Provide the [x, y] coordinate of the cell's center where the given text is located.  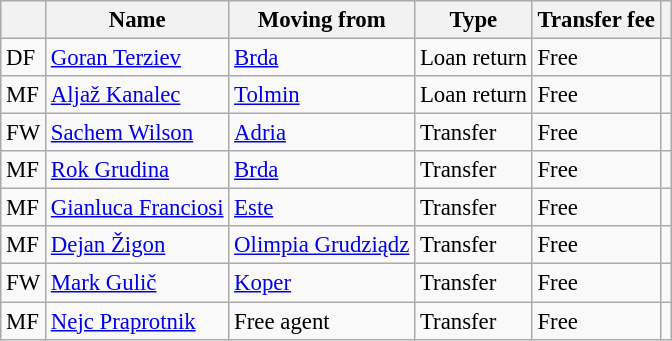
Aljaž Kanalec [138, 95]
Olimpia Grudziądz [322, 245]
Adria [322, 133]
Transfer fee [596, 20]
Free agent [322, 321]
Goran Terziev [138, 58]
DF [24, 58]
Sachem Wilson [138, 133]
Gianluca Franciosi [138, 208]
Dejan Žigon [138, 245]
Moving from [322, 20]
Type [474, 20]
Rok Grudina [138, 170]
Koper [322, 283]
Tolmin [322, 95]
Este [322, 208]
Mark Gulič [138, 283]
Nejc Praprotnik [138, 321]
Name [138, 20]
